Pinpoint the cell where the given text exists, returning its [x, y] midpoint coordinate. 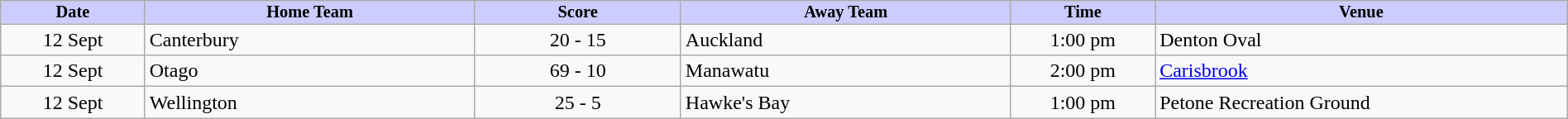
Wellington [309, 102]
2:00 pm [1083, 71]
69 - 10 [577, 71]
Date [73, 12]
Venue [1361, 12]
Time [1083, 12]
Hawke's Bay [845, 102]
Manawatu [845, 71]
Score [577, 12]
Petone Recreation Ground [1361, 102]
Carisbrook [1361, 71]
20 - 15 [577, 40]
Otago [309, 71]
25 - 5 [577, 102]
Denton Oval [1361, 40]
Auckland [845, 40]
Canterbury [309, 40]
Home Team [309, 12]
Away Team [845, 12]
